Return [X, Y] of the center of cell containing provided text 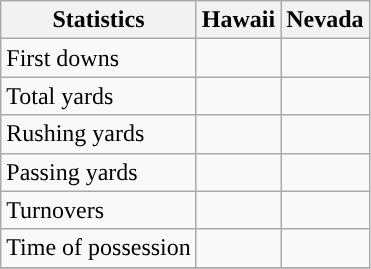
Nevada [325, 20]
Turnovers [99, 210]
First downs [99, 58]
Statistics [99, 20]
Passing yards [99, 172]
Time of possession [99, 248]
Rushing yards [99, 134]
Hawaii [238, 20]
Total yards [99, 96]
